Identify which cell holds the provided text, then report its (x, y) central coordinate. 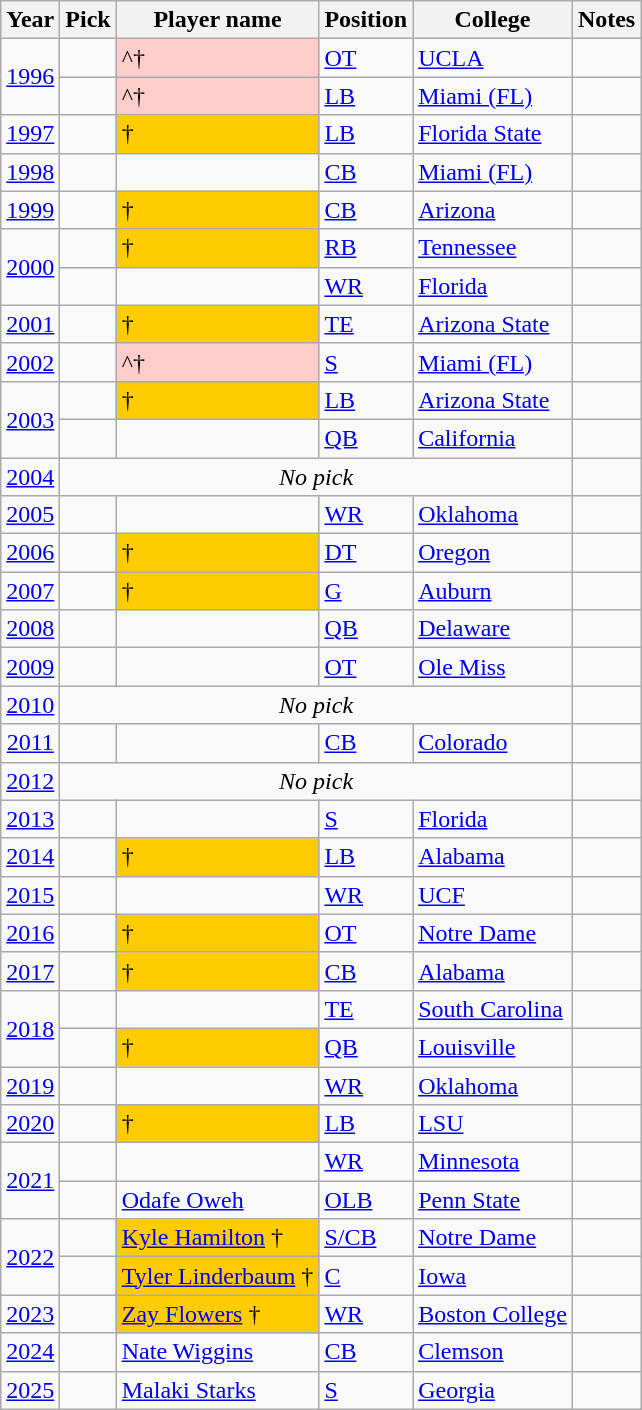
UCF (493, 895)
2005 (30, 515)
Zay Flowers † (218, 1314)
Nate Wiggins (218, 1352)
2014 (30, 857)
LSU (493, 1124)
DT (366, 553)
2010 (30, 705)
2007 (30, 591)
Iowa (493, 1276)
Georgia (493, 1390)
2001 (30, 324)
Auburn (493, 591)
Tyler Linderbaum † (218, 1276)
2019 (30, 1085)
South Carolina (493, 1009)
Oregon (493, 553)
S/CB (366, 1238)
Louisville (493, 1047)
RB (366, 248)
2000 (30, 267)
2024 (30, 1352)
2003 (30, 419)
Ole Miss (493, 667)
2022 (30, 1257)
1997 (30, 134)
2013 (30, 819)
2016 (30, 933)
1996 (30, 77)
2025 (30, 1390)
2002 (30, 362)
Florida State (493, 134)
Malaki Starks (218, 1390)
Kyle Hamilton † (218, 1238)
Boston College (493, 1314)
2006 (30, 553)
Year (30, 20)
Clemson (493, 1352)
Pick (88, 20)
Odafe Oweh (218, 1200)
Player name (218, 20)
2009 (30, 667)
California (493, 438)
OLB (366, 1200)
2012 (30, 781)
UCLA (493, 58)
2017 (30, 971)
2008 (30, 629)
1999 (30, 210)
Minnesota (493, 1162)
Tennessee (493, 248)
2015 (30, 895)
2020 (30, 1124)
2004 (30, 477)
2023 (30, 1314)
Position (366, 20)
Notes (606, 20)
Arizona (493, 210)
1998 (30, 172)
Delaware (493, 629)
Colorado (493, 743)
G (366, 591)
College (493, 20)
Penn State (493, 1200)
2011 (30, 743)
2021 (30, 1181)
C (366, 1276)
2018 (30, 1028)
